Extract the [X, Y] coordinate from the center of the cell holding the provided text.  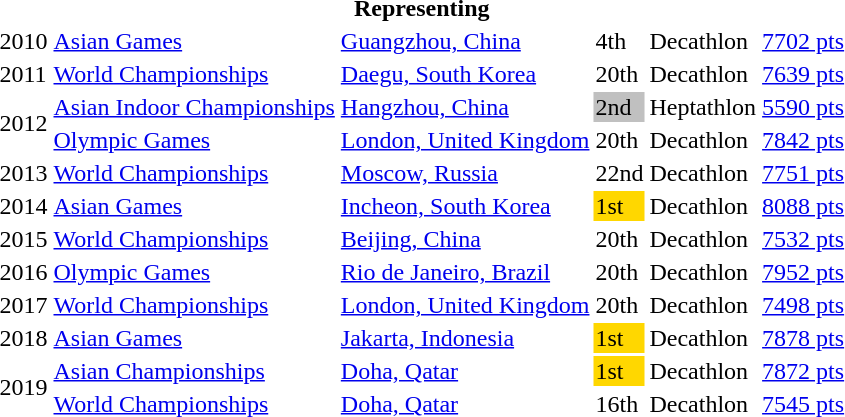
Guangzhou, China [465, 41]
4th [620, 41]
Hangzhou, China [465, 107]
22nd [620, 173]
Jakarta, Indonesia [465, 338]
2nd [620, 107]
Rio de Janeiro, Brazil [465, 272]
Beijing, China [465, 239]
Heptathlon [703, 107]
Doha, Qatar [465, 371]
Asian Indoor Championships [194, 107]
Moscow, Russia [465, 173]
Incheon, South Korea [465, 206]
Daegu, South Korea [465, 74]
Asian Championships [194, 371]
